Return the (x, y) coordinate for the center point of the cell that contains the specified text.  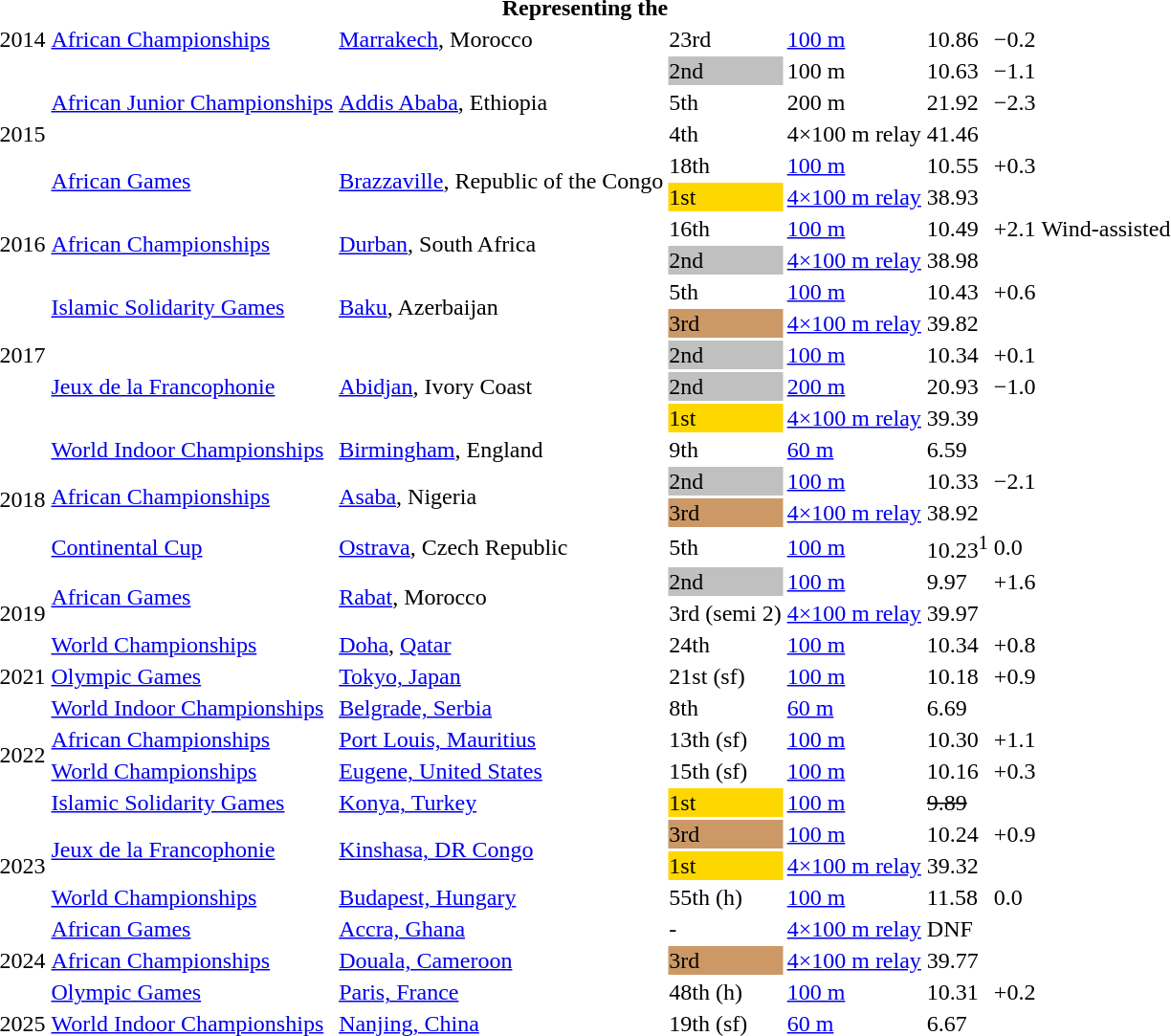
6.69 (957, 708)
Rabat, Morocco (501, 597)
38.98 (957, 260)
Durban, South Africa (501, 245)
Konya, Turkey (501, 803)
9th (725, 450)
Belgrade, Serbia (501, 708)
10.31 (957, 992)
9.97 (957, 582)
39.39 (957, 418)
39.97 (957, 613)
39.77 (957, 960)
Tokyo, Japan (501, 676)
48th (h) (725, 992)
+0.2 (1014, 992)
13th (sf) (725, 739)
+0.6 (1014, 292)
10.49 (957, 229)
+0.1 (1014, 355)
Birmingham, England (501, 450)
Douala, Cameroon (501, 960)
Abidjan, Ivory Coast (501, 386)
39.32 (957, 866)
11.58 (957, 897)
8th (725, 708)
DNF (957, 929)
Brazzaville, Republic of the Congo (501, 182)
African Junior Championships (192, 102)
Baku, Azerbaijan (501, 308)
Eugene, United States (501, 771)
10.63 (957, 71)
18th (725, 165)
21.92 (957, 102)
Continental Cup (192, 547)
55th (h) (725, 897)
Doha, Qatar (501, 645)
Accra, Ghana (501, 929)
10.33 (957, 481)
−1.0 (1014, 386)
20.93 (957, 386)
+0.8 (1014, 645)
39.82 (957, 323)
Addis Ababa, Ethiopia (501, 102)
41.46 (957, 134)
Paris, France (501, 992)
Asaba, Nigeria (501, 497)
10.16 (957, 771)
10.231 (957, 547)
23rd (725, 39)
9.89 (957, 803)
Budapest, Hungary (501, 897)
Marrakech, Morocco (501, 39)
10.43 (957, 292)
Ostrava, Czech Republic (501, 547)
- (725, 929)
Kinshasa, DR Congo (501, 849)
4th (725, 134)
6.59 (957, 450)
21st (sf) (725, 676)
15th (sf) (725, 771)
38.93 (957, 197)
16th (725, 229)
10.18 (957, 676)
−0.2 (1014, 39)
10.55 (957, 165)
+2.1 (1014, 229)
3rd (semi 2) (725, 613)
+1.1 (1014, 739)
−2.3 (1014, 102)
38.92 (957, 513)
+1.6 (1014, 582)
−2.1 (1014, 481)
Port Louis, Mauritius (501, 739)
10.30 (957, 739)
−1.1 (1014, 71)
10.24 (957, 834)
24th (725, 645)
10.86 (957, 39)
